Extract the [X, Y] coordinate from the center of the cell holding the provided text.  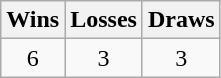
Wins [33, 20]
6 [33, 58]
Losses [104, 20]
Draws [181, 20]
